Detect which cell encompasses the target text, then output its [X, Y] center coordinate. 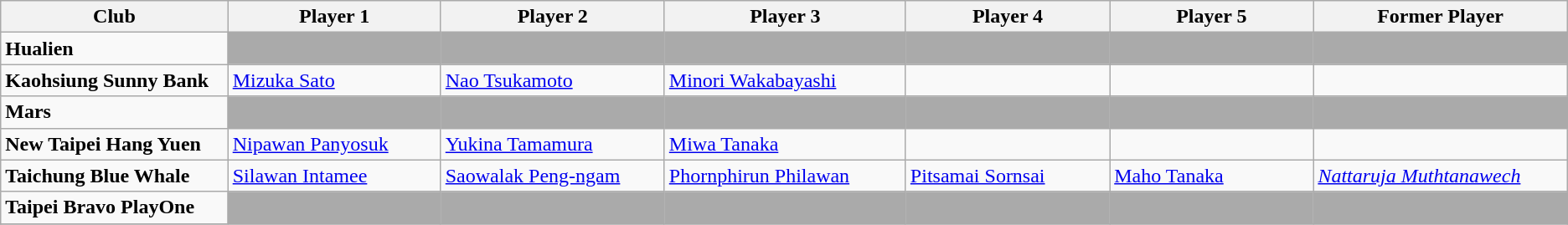
Kaohsiung Sunny Bank [114, 80]
Mizuka Sato [334, 80]
Taichung Blue Whale [114, 176]
Nattaruja Muthtanawech [1441, 176]
Player 4 [1007, 17]
Mars [114, 112]
Club [114, 17]
Player 3 [785, 17]
Player 1 [334, 17]
Former Player [1441, 17]
Player 5 [1211, 17]
Hualien [114, 49]
New Taipei Hang Yuen [114, 144]
Pitsamai Sornsai [1007, 176]
Maho Tanaka [1211, 176]
Taipei Bravo PlayOne [114, 207]
Nipawan Panyosuk [334, 144]
Silawan Intamee [334, 176]
Saowalak Peng-ngam [553, 176]
Miwa Tanaka [785, 144]
Phornphirun Philawan [785, 176]
Yukina Tamamura [553, 144]
Minori Wakabayashi [785, 80]
Player 2 [553, 17]
Nao Tsukamoto [553, 80]
